Determine the (x, y) coordinate at the center of the cell enclosing the given text.  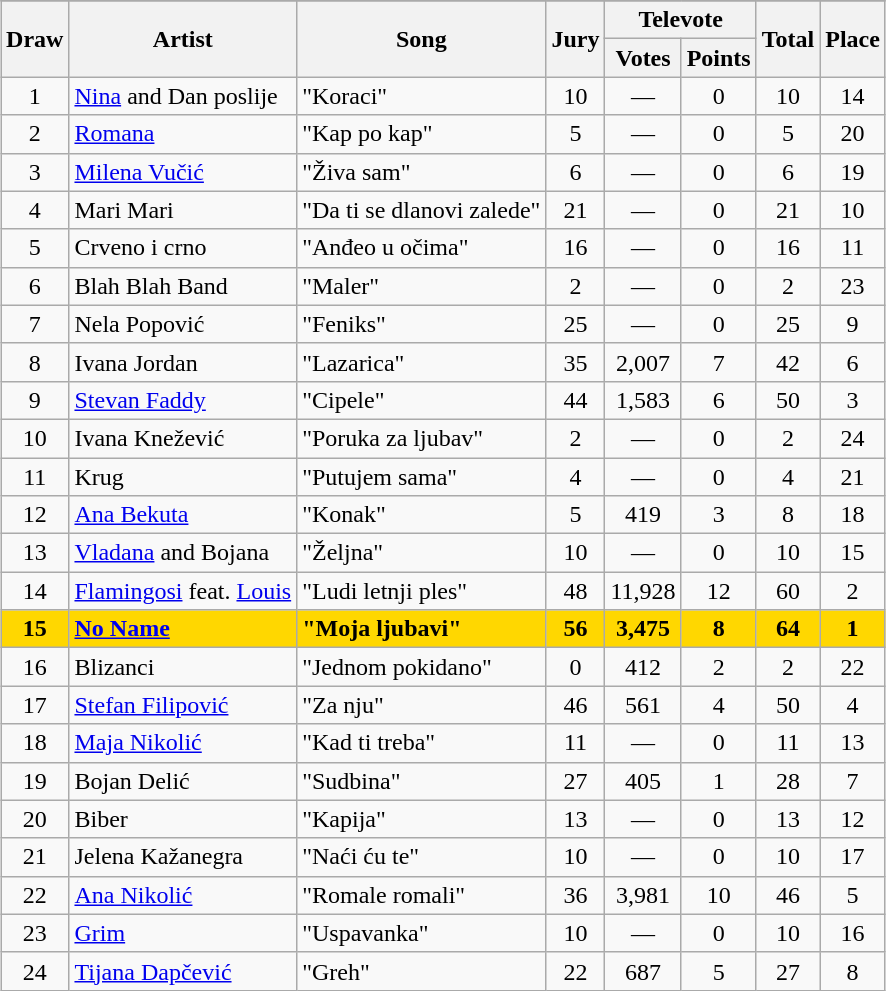
Maja Nikolić (183, 743)
Jelena Kažanegra (183, 857)
"Maler" (422, 286)
"Jednom pokidano" (422, 667)
Biber (183, 819)
"Anđeo u očima" (422, 248)
Artist (183, 39)
Place (853, 39)
Song (422, 39)
Draw (35, 39)
Blizanci (183, 667)
56 (576, 629)
44 (576, 400)
Total (788, 39)
Tijana Dapčević (183, 971)
Stevan Faddy (183, 400)
Milena Vučić (183, 172)
"Ludi letnji ples" (422, 591)
28 (788, 781)
"Moja ljubavi" (422, 629)
"Uspavanka" (422, 933)
Ivana Jordan (183, 362)
412 (643, 667)
Jury (576, 39)
60 (788, 591)
"Greh" (422, 971)
35 (576, 362)
Nina and Dan poslije (183, 96)
Blah Blah Band (183, 286)
"Kad ti treba" (422, 743)
Votes (643, 58)
"Koraci" (422, 96)
"Da ti se dlanovi zalede" (422, 210)
"Lazarica" (422, 362)
Ana Nikolić (183, 895)
1,583 (643, 400)
Mari Mari (183, 210)
"Željna" (422, 553)
Ivana Knežević (183, 438)
561 (643, 705)
64 (788, 629)
Bojan Delić (183, 781)
"Sudbina" (422, 781)
3,981 (643, 895)
"Romale romali" (422, 895)
Crveno i crno (183, 248)
Points (718, 58)
"Kap po kap" (422, 134)
3,475 (643, 629)
No Name (183, 629)
11,928 (643, 591)
Vladana and Bojana (183, 553)
Nela Popović (183, 324)
"Poruka za ljubav" (422, 438)
"Konak" (422, 515)
687 (643, 971)
Ana Bekuta (183, 515)
48 (576, 591)
"Živa sam" (422, 172)
"Za nju" (422, 705)
Flamingosi feat. Louis (183, 591)
42 (788, 362)
"Cipele" (422, 400)
"Putujem sama" (422, 477)
Romana (183, 134)
"Naći ću te" (422, 857)
Televote (680, 20)
"Kapija" (422, 819)
"Feniks" (422, 324)
Grim (183, 933)
Stefan Filipović (183, 705)
405 (643, 781)
Krug (183, 477)
2,007 (643, 362)
419 (643, 515)
36 (576, 895)
